Return [x, y] of the center of cell containing provided text 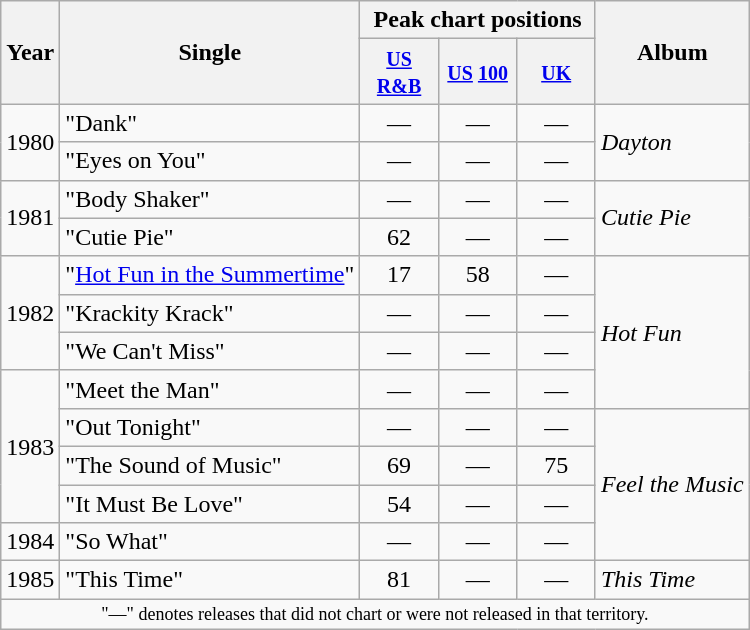
"This Time" [210, 580]
Peak chart positions [478, 20]
"So What" [210, 542]
UK [556, 72]
Feel the Music [672, 484]
US 100 [478, 72]
"It Must Be Love" [210, 503]
"Dank" [210, 123]
"Out Tonight" [210, 427]
54 [400, 503]
"The Sound of Music" [210, 465]
"Body Shaker" [210, 199]
"Hot Fun in the Summertime" [210, 275]
This Time [672, 580]
17 [400, 275]
69 [400, 465]
58 [478, 275]
75 [556, 465]
US R&B [400, 72]
81 [400, 580]
Single [210, 52]
1982 [30, 313]
Hot Fun [672, 332]
Year [30, 52]
62 [400, 237]
Dayton [672, 142]
1981 [30, 218]
"Krackity Krack" [210, 313]
1980 [30, 142]
1983 [30, 446]
1984 [30, 542]
"—" denotes releases that did not chart or were not released in that territory. [375, 614]
"Cutie Pie" [210, 237]
Album [672, 52]
Cutie Pie [672, 218]
1985 [30, 580]
"We Can't Miss" [210, 351]
"Eyes on You" [210, 161]
"Meet the Man" [210, 389]
